Detect which cell encompasses the target text, then output its (X, Y) center coordinate. 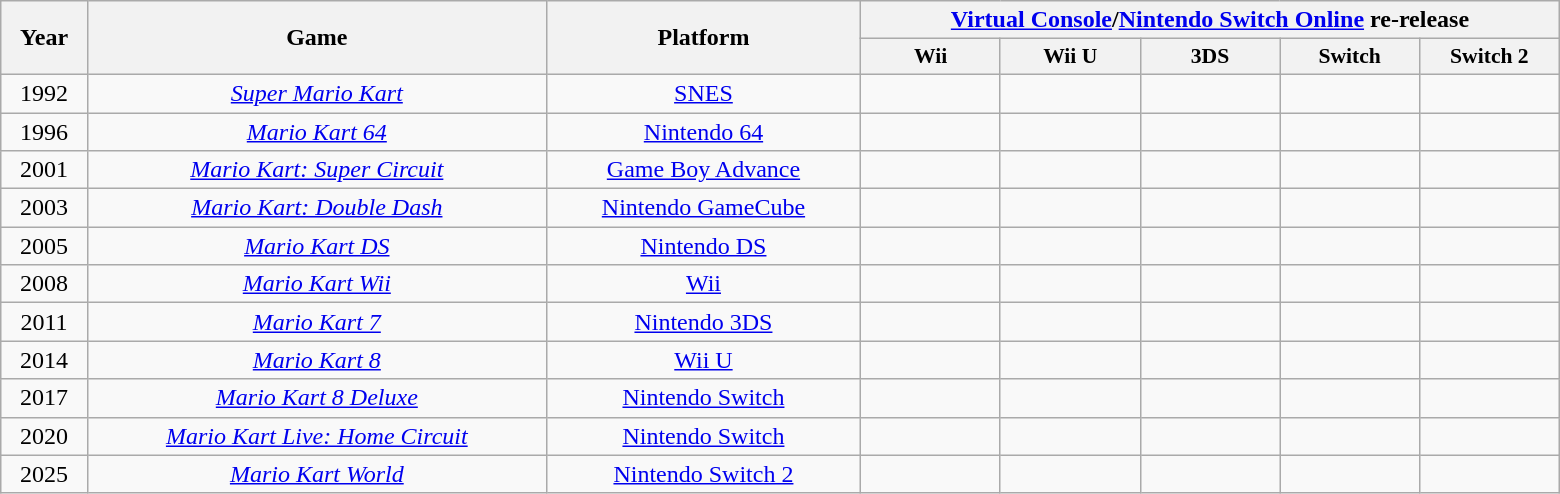
1992 (44, 93)
Mario Kart 8 (316, 360)
Mario Kart DS (316, 246)
Year (44, 38)
Platform (703, 38)
Mario Kart 8 Deluxe (316, 398)
Mario Kart: Super Circuit (316, 170)
3DS (1210, 57)
Mario Kart 7 (316, 322)
2025 (44, 474)
2017 (44, 398)
2005 (44, 246)
Game Boy Advance (703, 170)
Mario Kart 64 (316, 131)
2020 (44, 436)
1996 (44, 131)
Nintendo DS (703, 246)
SNES (703, 93)
Mario Kart Wii (316, 284)
Nintendo GameCube (703, 208)
2011 (44, 322)
Nintendo 3DS (703, 322)
Mario Kart: Double Dash (316, 208)
Mario Kart Live: Home Circuit (316, 436)
Mario Kart World (316, 474)
Super Mario Kart (316, 93)
Nintendo 64 (703, 131)
Game (316, 38)
Switch (1350, 57)
2008 (44, 284)
2001 (44, 170)
2003 (44, 208)
Nintendo Switch 2 (703, 474)
Switch 2 (1490, 57)
Virtual Console/Nintendo Switch Online re-release (1210, 20)
2014 (44, 360)
